Extract the [x, y] coordinate from the center of the cell holding the provided text.  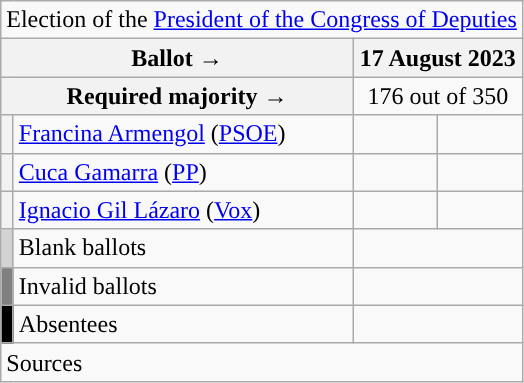
Absentees [183, 324]
Ballot → [178, 58]
Required majority → [178, 96]
176 out of 350 [438, 96]
Ignacio Gil Lázaro (Vox) [183, 210]
Election of the President of the Congress of Deputies [262, 20]
Francina Armengol (PSOE) [183, 134]
Cuca Gamarra (PP) [183, 172]
Invalid ballots [183, 286]
17 August 2023 [438, 58]
Blank ballots [183, 248]
Sources [262, 362]
